Capture the cell that displays the provided text and extract its (x, y) central coordinate. 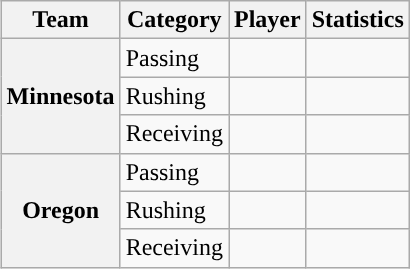
Statistics (358, 20)
Category (174, 20)
Oregon (60, 210)
Player (267, 20)
Minnesota (60, 96)
Team (60, 20)
